Provide the (X, Y) coordinate of the cell's center where the given text is located.  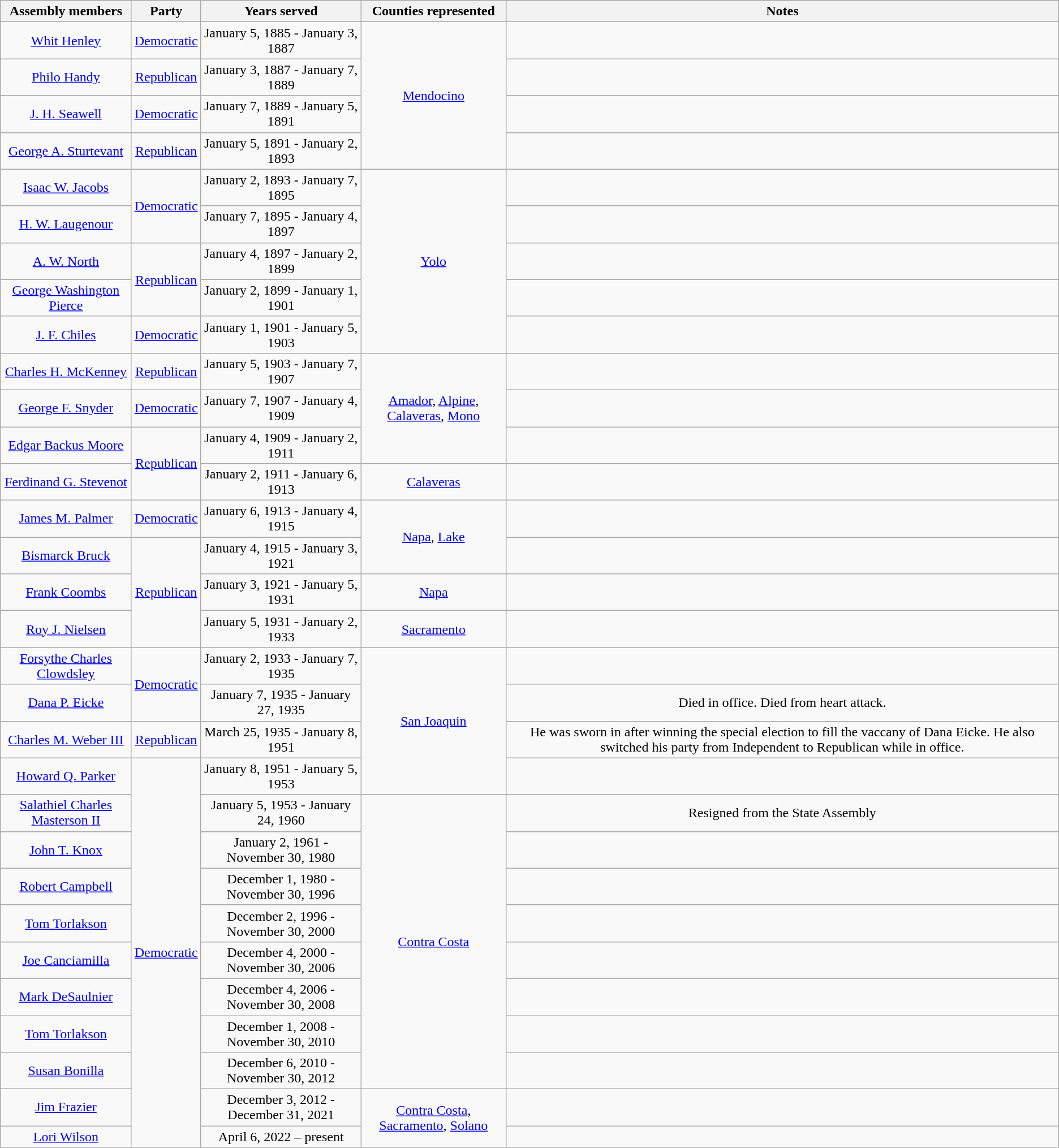
January 7, 1935 - January 27, 1935 (281, 702)
January 2, 1933 - January 7, 1935 (281, 666)
Yolo (433, 261)
Napa (433, 593)
Dana P. Eicke (66, 702)
Charles M. Weber III (66, 740)
January 7, 1895 - January 4, 1897 (281, 224)
Frank Coombs (66, 593)
John T. Knox (66, 849)
Mendocino (433, 96)
Charles H. McKenney (66, 371)
January 2, 1893 - January 7, 1895 (281, 188)
James M. Palmer (66, 519)
January 1, 1901 - January 5, 1903 (281, 335)
Joe Canciamilla (66, 960)
H. W. Laugenour (66, 224)
Contra Costa (433, 942)
January 7, 1889 - January 5, 1891 (281, 114)
George F. Snyder (66, 408)
January 5, 1953 - January 24, 1960 (281, 813)
Robert Campbell (66, 887)
December 6, 2010 - November 30, 2012 (281, 1071)
Salathiel Charles Masterson II (66, 813)
December 4, 2006 - November 30, 2008 (281, 996)
Years served (281, 11)
January 8, 1951 - January 5, 1953 (281, 776)
Amador, Alpine, Calaveras, Mono (433, 408)
January 6, 1913 - January 4, 1915 (281, 519)
January 2, 1899 - January 1, 1901 (281, 297)
March 25, 1935 - January 8, 1951 (281, 740)
January 5, 1931 - January 2, 1933 (281, 629)
January 5, 1885 - January 3, 1887 (281, 41)
January 4, 1915 - January 3, 1921 (281, 555)
Party (166, 11)
Sacramento (433, 629)
Isaac W. Jacobs (66, 188)
January 2, 1961 - November 30, 1980 (281, 849)
January 3, 1887 - January 7, 1889 (281, 77)
Napa, Lake (433, 537)
December 1, 1980 - November 30, 1996 (281, 887)
Died in office. Died from heart attack. (782, 702)
San Joaquin (433, 721)
A. W. North (66, 261)
Roy J. Nielsen (66, 629)
Howard Q. Parker (66, 776)
Whit Henley (66, 41)
Contra Costa, Sacramento, Solano (433, 1119)
April 6, 2022 – present (281, 1137)
Resigned from the State Assembly (782, 813)
Edgar Backus Moore (66, 444)
Notes (782, 11)
January 7, 1907 - January 4, 1909 (281, 408)
January 3, 1921 - January 5, 1931 (281, 593)
Bismarck Bruck (66, 555)
Lori Wilson (66, 1137)
December 3, 2012 - December 31, 2021 (281, 1107)
January 2, 1911 - January 6, 1913 (281, 482)
Forsythe Charles Clowdsley (66, 666)
January 4, 1909 - January 2, 1911 (281, 444)
George A. Sturtevant (66, 150)
January 4, 1897 - January 2, 1899 (281, 261)
December 1, 2008 - November 30, 2010 (281, 1034)
Counties represented (433, 11)
J. F. Chiles (66, 335)
Assembly members (66, 11)
Susan Bonilla (66, 1071)
January 5, 1903 - January 7, 1907 (281, 371)
Philo Handy (66, 77)
December 2, 1996 - November 30, 2000 (281, 923)
J. H. Seawell (66, 114)
Jim Frazier (66, 1107)
George Washington Pierce (66, 297)
December 4, 2000 - November 30, 2006 (281, 960)
January 5, 1891 - January 2, 1893 (281, 150)
Mark DeSaulnier (66, 996)
Calaveras (433, 482)
Ferdinand G. Stevenot (66, 482)
